Find where the given text appears and provide that cell's center as (x, y) coordinate. 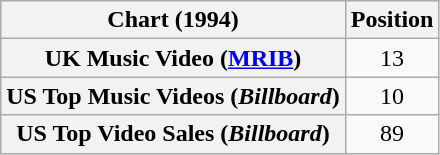
10 (392, 96)
US Top Music Videos (Billboard) (173, 96)
US Top Video Sales (Billboard) (173, 134)
UK Music Video (MRIB) (173, 58)
Chart (1994) (173, 20)
Position (392, 20)
89 (392, 134)
13 (392, 58)
